Detect which cell encompasses the target text, then output its (X, Y) center coordinate. 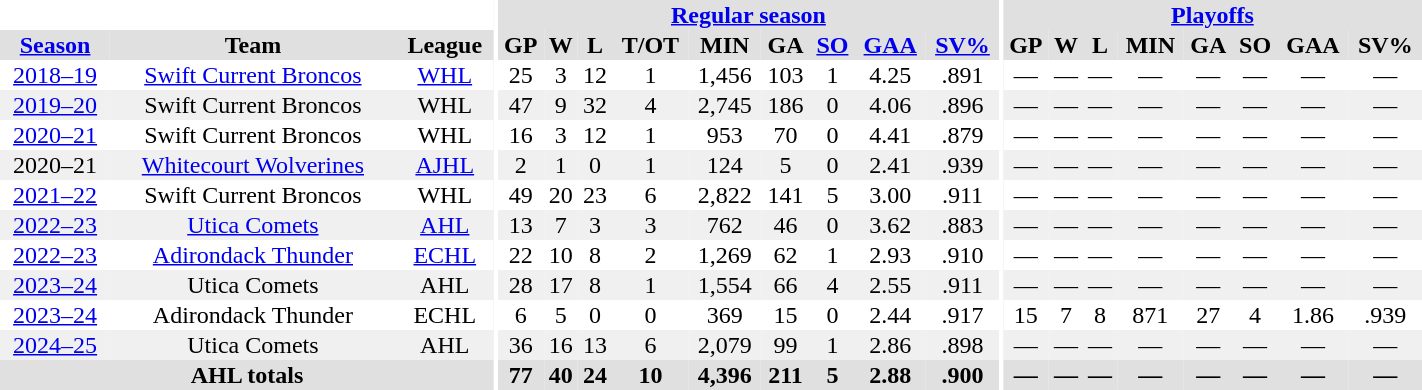
3.00 (890, 195)
.900 (962, 375)
Whitecourt Wolverines (252, 165)
27 (1208, 315)
22 (521, 255)
77 (521, 375)
25 (521, 75)
2.41 (890, 165)
103 (786, 75)
2018–19 (55, 75)
4,396 (725, 375)
871 (1150, 315)
28 (521, 285)
99 (786, 345)
AHL totals (247, 375)
Regular season (748, 15)
.883 (962, 225)
23 (595, 195)
3.62 (890, 225)
66 (786, 285)
League (445, 45)
2.93 (890, 255)
49 (521, 195)
AJHL (445, 165)
124 (725, 165)
47 (521, 105)
2.55 (890, 285)
.879 (962, 135)
2,822 (725, 195)
141 (786, 195)
2,079 (725, 345)
.917 (962, 315)
762 (725, 225)
4.25 (890, 75)
369 (725, 315)
2.86 (890, 345)
953 (725, 135)
1,269 (725, 255)
24 (595, 375)
70 (786, 135)
32 (595, 105)
2.44 (890, 315)
2,745 (725, 105)
36 (521, 345)
2024–25 (55, 345)
.910 (962, 255)
.891 (962, 75)
1,456 (725, 75)
46 (786, 225)
186 (786, 105)
2019–20 (55, 105)
1.86 (1312, 315)
T/OT (650, 45)
1,554 (725, 285)
Team (252, 45)
40 (561, 375)
20 (561, 195)
Season (55, 45)
.898 (962, 345)
4.06 (890, 105)
17 (561, 285)
2021–22 (55, 195)
Playoffs (1212, 15)
.896 (962, 105)
9 (561, 105)
4.41 (890, 135)
211 (786, 375)
2.88 (890, 375)
62 (786, 255)
